For the text-containing cell, return its midpoint in [X, Y] coordinate format. 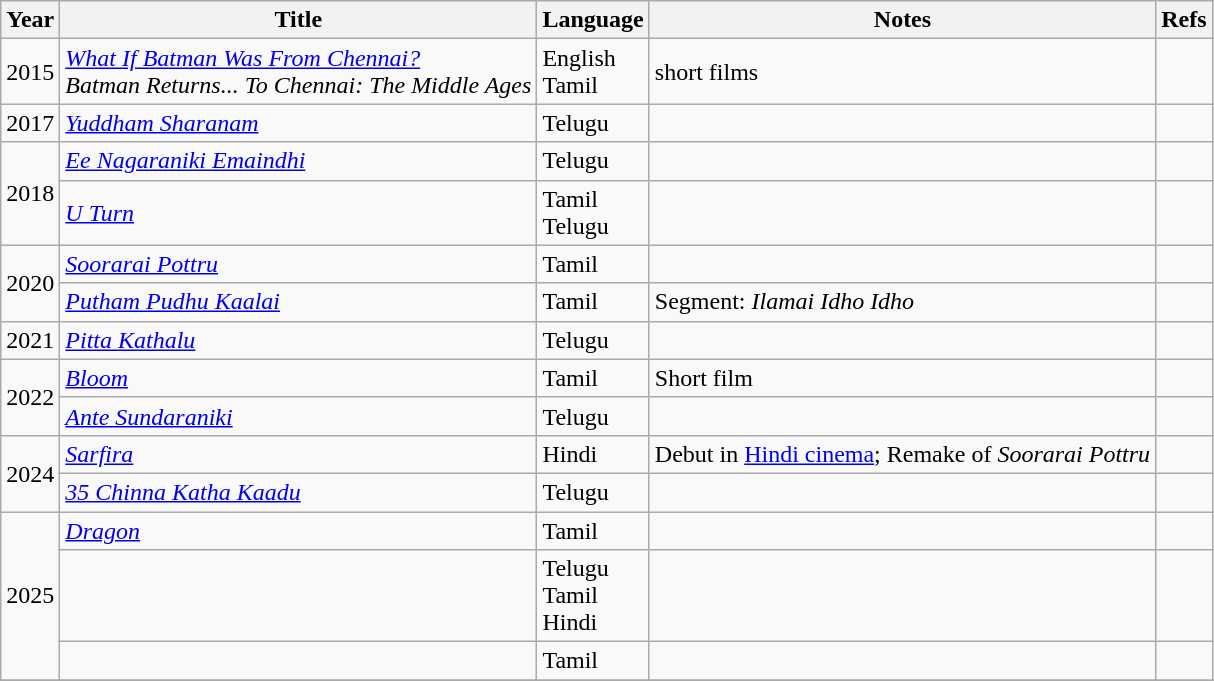
U Turn [298, 212]
2024 [30, 473]
Pitta Kathalu [298, 340]
Putham Pudhu Kaalai [298, 302]
2025 [30, 596]
35 Chinna Katha Kaadu [298, 492]
short films [902, 72]
Segment: Ilamai Idho Idho [902, 302]
Refs [1184, 20]
Ee Nagaraniki Emaindhi [298, 161]
TamilTelugu [593, 212]
Dragon [298, 531]
EnglishTamil [593, 72]
Hindi [593, 454]
2018 [30, 194]
Title [298, 20]
2022 [30, 397]
2015 [30, 72]
2020 [30, 283]
Sarfira [298, 454]
Soorarai Pottru [298, 264]
Ante Sundaraniki [298, 416]
What If Batman Was From Chennai?Batman Returns... To Chennai: The Middle Ages [298, 72]
Notes [902, 20]
Debut in Hindi cinema; Remake of Soorarai Pottru [902, 454]
Short film [902, 378]
Language [593, 20]
2021 [30, 340]
Yuddham Sharanam [298, 123]
2017 [30, 123]
TeluguTamilHindi [593, 596]
Year [30, 20]
Bloom [298, 378]
